Return the (X, Y) coordinate for the center point of the cell that contains the specified text.  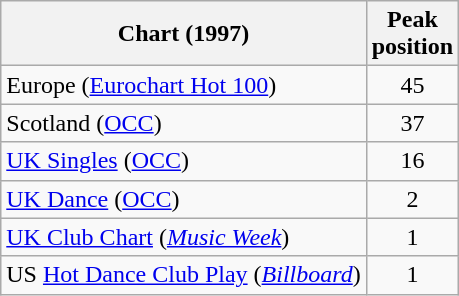
Peakposition (412, 34)
37 (412, 123)
Chart (1997) (184, 34)
Scotland (OCC) (184, 123)
16 (412, 161)
UK Dance (OCC) (184, 199)
Europe (Eurochart Hot 100) (184, 85)
UK Club Chart (Music Week) (184, 237)
US Hot Dance Club Play (Billboard) (184, 275)
UK Singles (OCC) (184, 161)
45 (412, 85)
2 (412, 199)
